Output the (X, Y) coordinate of the center of the cell containing the given text.  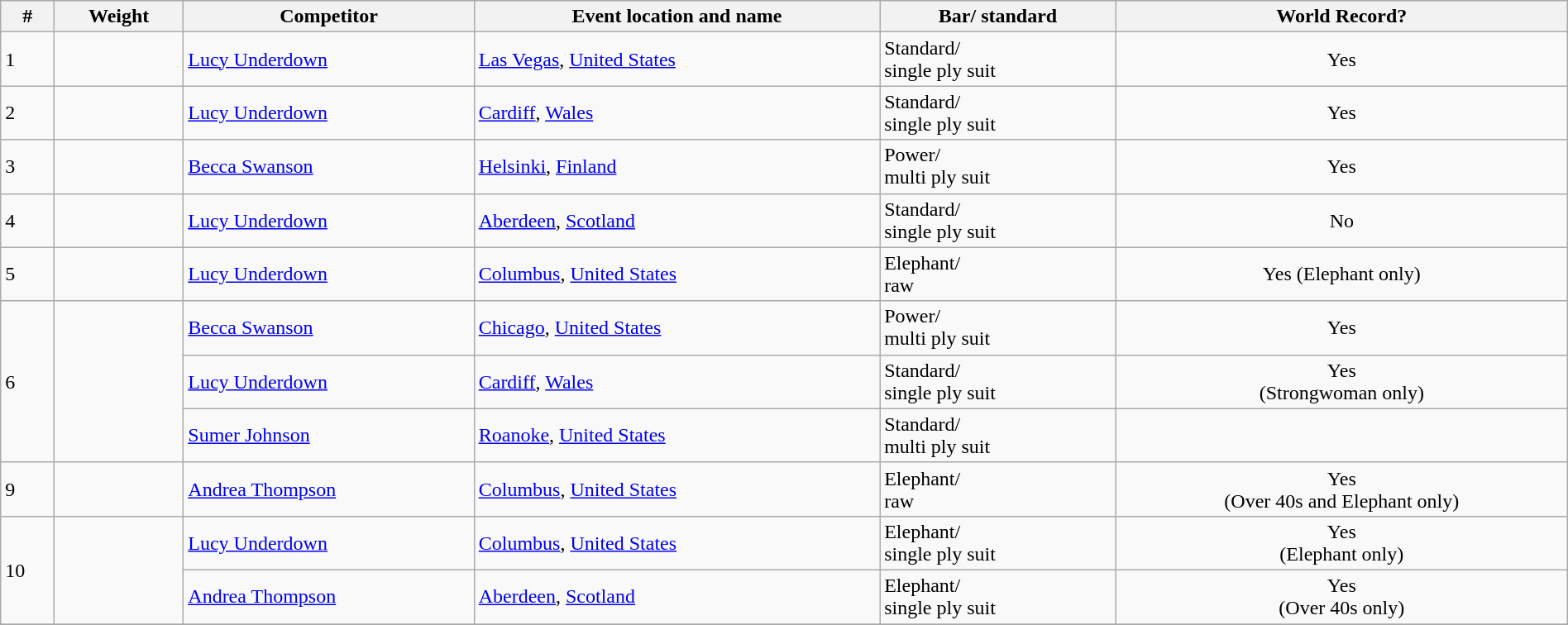
1 (28, 60)
2 (28, 112)
Las Vegas, United States (676, 60)
Sumer Johnson (329, 435)
Bar/ standard (998, 17)
Standard/multi ply suit (998, 435)
Yes (Strongwoman only) (1341, 382)
Competitor (329, 17)
6 (28, 382)
3 (28, 167)
# (28, 17)
No (1341, 220)
Weight (119, 17)
9 (28, 489)
4 (28, 220)
World Record? (1341, 17)
Chicago, United States (676, 327)
Yes (Over 40s and Elephant only) (1341, 489)
Event location and name (676, 17)
Helsinki, Finland (676, 167)
10 (28, 570)
5 (28, 274)
Roanoke, United States (676, 435)
Yes (Over 40s only) (1341, 597)
